Detect which cell encompasses the target text, then output its (X, Y) center coordinate. 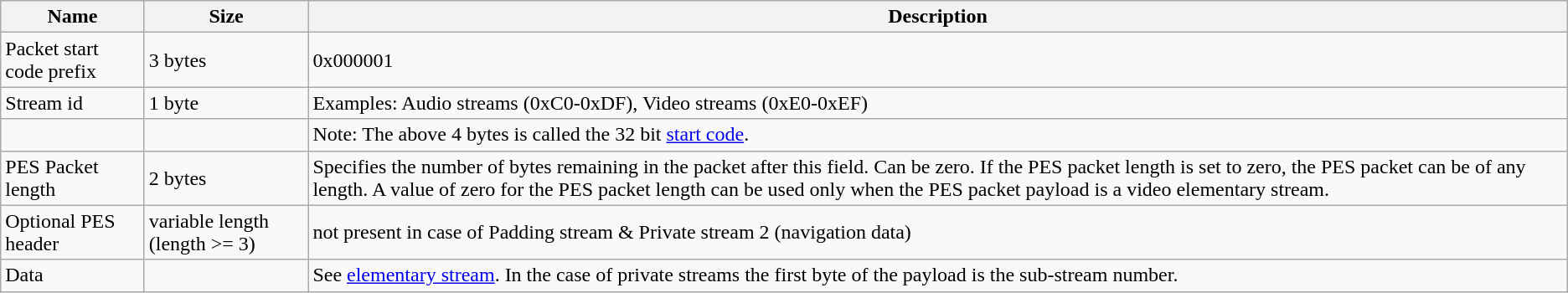
0x000001 (938, 60)
not present in case of Padding stream & Private stream 2 (navigation data) (938, 233)
1 byte (226, 103)
See elementary stream. In the case of private streams the first byte of the payload is the sub-stream number. (938, 275)
Packet start code prefix (73, 60)
Optional PES header (73, 233)
Data (73, 275)
Description (938, 17)
Examples: Audio streams (0xC0-0xDF), Video streams (0xE0-0xEF) (938, 103)
2 bytes (226, 177)
PES Packet length (73, 177)
Note: The above 4 bytes is called the 32 bit start code. (938, 135)
Size (226, 17)
Stream id (73, 103)
variable length (length >= 3) (226, 233)
Name (73, 17)
3 bytes (226, 60)
